Pinpoint the cell where the given text exists, returning its (X, Y) midpoint coordinate. 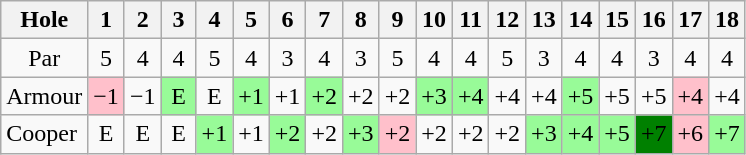
13 (544, 20)
16 (654, 20)
11 (470, 20)
15 (618, 20)
9 (398, 20)
18 (728, 20)
Armour (44, 96)
1 (106, 20)
14 (580, 20)
12 (508, 20)
7 (324, 20)
Hole (44, 20)
10 (434, 20)
+6 (690, 134)
Cooper (44, 134)
6 (288, 20)
Par (44, 58)
8 (362, 20)
17 (690, 20)
2 (142, 20)
